Output the (X, Y) coordinate of the center of the cell containing the given text.  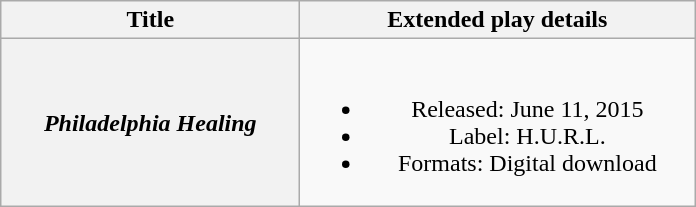
Extended play details (498, 20)
Title (150, 20)
Philadelphia Healing (150, 122)
Released: June 11, 2015Label: H.U.R.L.Formats: Digital download (498, 122)
